Scan for the cell matching the given text and deliver its [x, y] coordinate at center. 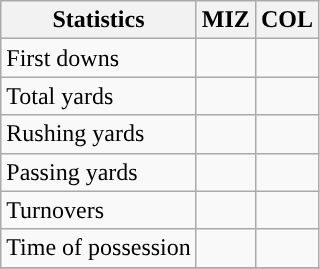
MIZ [226, 20]
COL [286, 20]
Statistics [99, 20]
Passing yards [99, 172]
Time of possession [99, 248]
First downs [99, 58]
Rushing yards [99, 134]
Turnovers [99, 210]
Total yards [99, 96]
